Return (X, Y) of the center of cell containing provided text 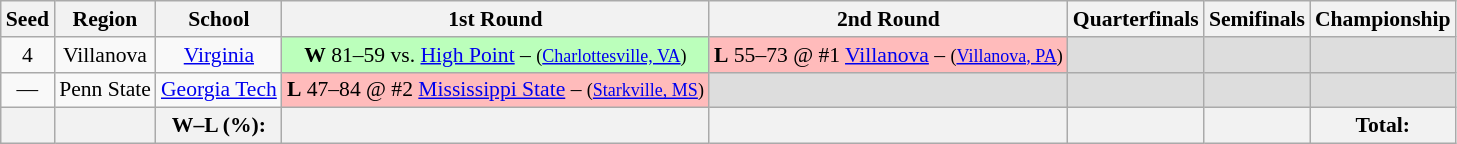
W 81–59 vs. High Point – (Charlottesville, VA) (496, 55)
L 47–84 @ #2 Mississippi State – (Starkville, MS) (496, 90)
Penn State (105, 90)
1st Round (496, 19)
Total: (1383, 126)
4 (28, 55)
2nd Round (888, 19)
Championship (1383, 19)
Region (105, 19)
Villanova (105, 55)
Seed (28, 19)
School (219, 19)
L 55–73 @ #1 Villanova – (Villanova, PA) (888, 55)
Semifinals (1257, 19)
— (28, 90)
Georgia Tech (219, 90)
W–L (%): (219, 126)
Quarterfinals (1136, 19)
Virginia (219, 55)
